Output the [x, y] coordinate of the center of the cell containing the given text.  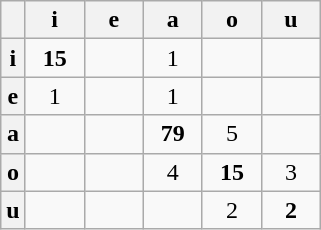
3 [290, 172]
5 [232, 134]
4 [172, 172]
79 [172, 134]
